Return the (x, y) coordinate for the center point of the cell that contains the specified text.  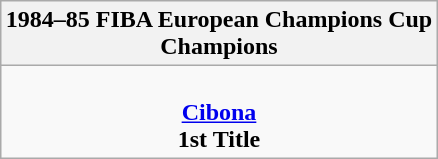
1984–85 FIBA European Champions CupChampions (218, 34)
Cibona 1st Title (218, 112)
